Pinpoint the cell where the given text exists, returning its (X, Y) midpoint coordinate. 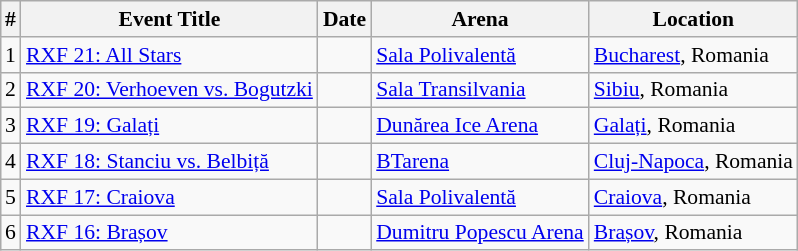
1 (10, 55)
Galați, Romania (694, 126)
Brașov, Romania (694, 233)
6 (10, 233)
Cluj-Napoca, Romania (694, 162)
Dumitru Popescu Arena (480, 233)
Date (344, 19)
Sala Transilvania (480, 90)
# (10, 19)
Location (694, 19)
Arena (480, 19)
4 (10, 162)
RXF 17: Craiova (170, 197)
Dunărea Ice Arena (480, 126)
Bucharest, Romania (694, 55)
2 (10, 90)
Event Title (170, 19)
RXF 19: Galați (170, 126)
BTarena (480, 162)
RXF 18: Stanciu vs. Belbiță (170, 162)
3 (10, 126)
5 (10, 197)
RXF 16: Brașov (170, 233)
Sibiu, Romania (694, 90)
RXF 20: Verhoeven vs. Bogutzki (170, 90)
Craiova, Romania (694, 197)
RXF 21: All Stars (170, 55)
